Locate the cell with the specified text and output its [x, y] center coordinate. 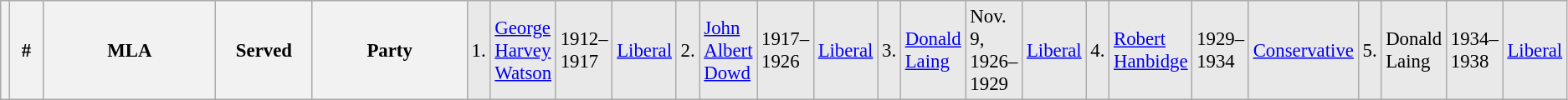
1917–1926 [786, 50]
MLA [130, 50]
Robert Hanbidge [1151, 50]
John Albert Dowd [728, 50]
1929–1934 [1221, 50]
1934–1938 [1475, 50]
2. [688, 50]
4. [1098, 50]
George Harvey Watson [523, 50]
Nov. 9, 1926–1929 [994, 50]
3. [889, 50]
1912–1917 [584, 50]
# [26, 50]
Served [264, 50]
5. [1370, 50]
1. [479, 50]
Conservative [1304, 50]
Party [390, 50]
